Detect which cell encompasses the target text, then output its (X, Y) center coordinate. 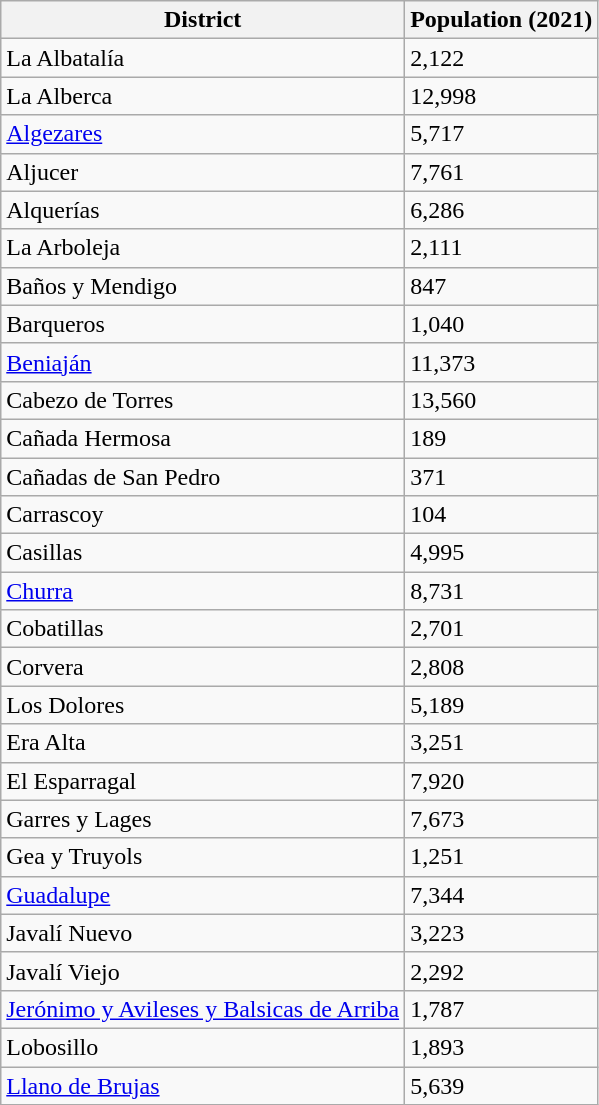
2,111 (502, 248)
Aljucer (203, 172)
1,040 (502, 324)
Javalí Viejo (203, 971)
Javalí Nuevo (203, 933)
104 (502, 515)
La Arboleja (203, 248)
Los Dolores (203, 705)
7,344 (502, 895)
2,292 (502, 971)
7,673 (502, 819)
Alquerías (203, 210)
Carrascoy (203, 515)
El Esparragal (203, 781)
3,251 (502, 743)
Jerónimo y Avileses y Balsicas de Arriba (203, 1009)
Cabezo de Torres (203, 400)
1,251 (502, 857)
847 (502, 286)
La Albatalía (203, 58)
Casillas (203, 553)
Llano de Brujas (203, 1085)
Population (2021) (502, 20)
Lobosillo (203, 1047)
4,995 (502, 553)
Cañadas de San Pedro (203, 477)
1,893 (502, 1047)
12,998 (502, 96)
2,808 (502, 667)
Cobatillas (203, 629)
District (203, 20)
5,639 (502, 1085)
1,787 (502, 1009)
6,286 (502, 210)
Baños y Mendigo (203, 286)
5,189 (502, 705)
Algezares (203, 134)
11,373 (502, 362)
7,920 (502, 781)
Corvera (203, 667)
Garres y Lages (203, 819)
7,761 (502, 172)
3,223 (502, 933)
Era Alta (203, 743)
371 (502, 477)
Gea y Truyols (203, 857)
2,122 (502, 58)
189 (502, 438)
Churra (203, 591)
Barqueros (203, 324)
13,560 (502, 400)
5,717 (502, 134)
2,701 (502, 629)
8,731 (502, 591)
Cañada Hermosa (203, 438)
Guadalupe (203, 895)
Beniaján (203, 362)
La Alberca (203, 96)
